Provide the [X, Y] coordinate of the cell's center where the given text is located.  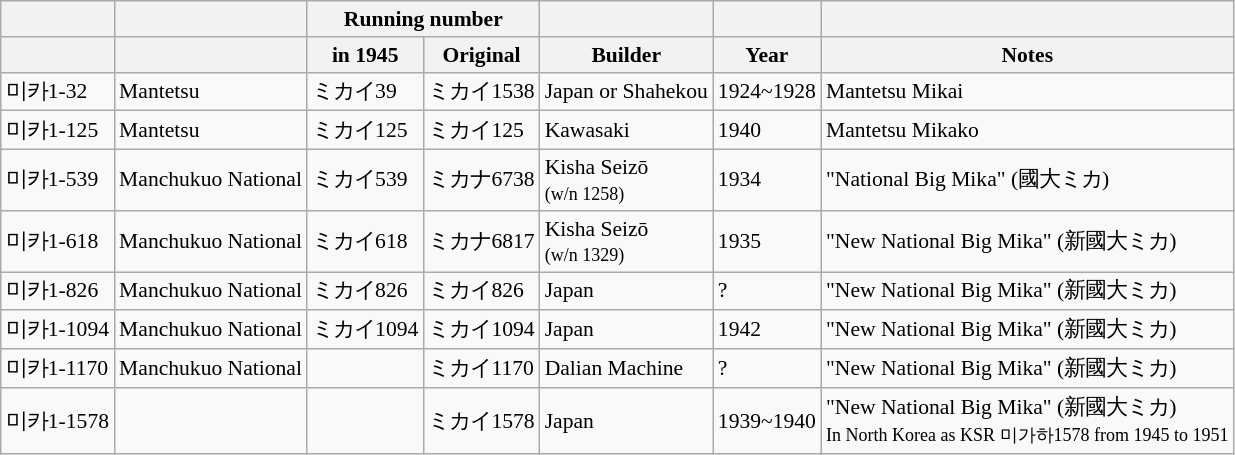
1940 [767, 130]
ミカイ618 [365, 242]
"National Big Mika" (國大ミカ) [1028, 180]
ミカイ39 [365, 92]
Kisha Seizō(w/n 1329) [626, 242]
1939~1940 [767, 421]
Mantetsu Mikako [1028, 130]
Notes [1028, 55]
Builder [626, 55]
ミカナ6738 [481, 180]
Mantetsu Mikai [1028, 92]
ミカナ6817 [481, 242]
1924~1928 [767, 92]
1942 [767, 330]
미카1-539 [58, 180]
ミカイ1578 [481, 421]
1934 [767, 180]
Original [481, 55]
"New National Big Mika" (新國大ミカ)In North Korea as KSR 미가하1578 from 1945 to 1951 [1028, 421]
Japan or Shahekou [626, 92]
미카1-826 [58, 292]
in 1945 [365, 55]
1935 [767, 242]
Year [767, 55]
미카1-1170 [58, 368]
Dalian Machine [626, 368]
미카1-125 [58, 130]
ミカイ1170 [481, 368]
Kisha Seizō(w/n 1258) [626, 180]
Running number [424, 19]
Kawasaki [626, 130]
미카1-32 [58, 92]
ミカイ1538 [481, 92]
ミカイ539 [365, 180]
미카1-618 [58, 242]
미카1-1578 [58, 421]
미카1-1094 [58, 330]
